Return the (x, y) coordinate for the center point of the cell that contains the specified text.  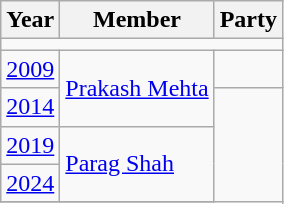
2024 (30, 183)
Party (248, 20)
Member (137, 20)
2019 (30, 145)
2014 (30, 107)
Parag Shah (137, 164)
2009 (30, 69)
Prakash Mehta (137, 88)
Year (30, 20)
